Pinpoint the cell where the given text exists, returning its [x, y] midpoint coordinate. 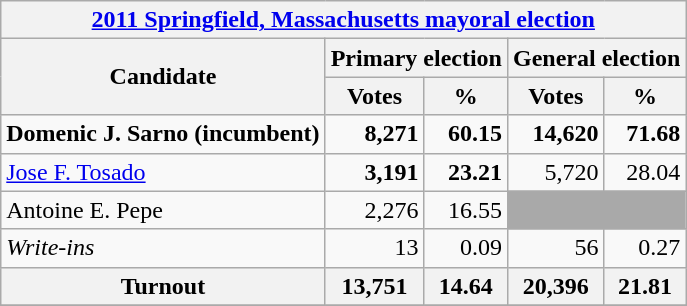
3,191 [374, 172]
Antoine E. Pepe [163, 210]
23.21 [466, 172]
13,751 [374, 286]
14.64 [466, 286]
8,271 [374, 134]
13 [374, 248]
60.15 [466, 134]
20,396 [556, 286]
2,276 [374, 210]
16.55 [466, 210]
Write-ins [163, 248]
71.68 [645, 134]
21.81 [645, 286]
0.27 [645, 248]
Domenic J. Sarno (incumbent) [163, 134]
Primary election [416, 58]
0.09 [466, 248]
Jose F. Tosado [163, 172]
General election [596, 58]
14,620 [556, 134]
Turnout [163, 286]
2011 Springfield, Massachusetts mayoral election [344, 20]
5,720 [556, 172]
28.04 [645, 172]
Candidate [163, 77]
56 [556, 248]
